From the cell containing the given text, extract its center point as (x, y) coordinate. 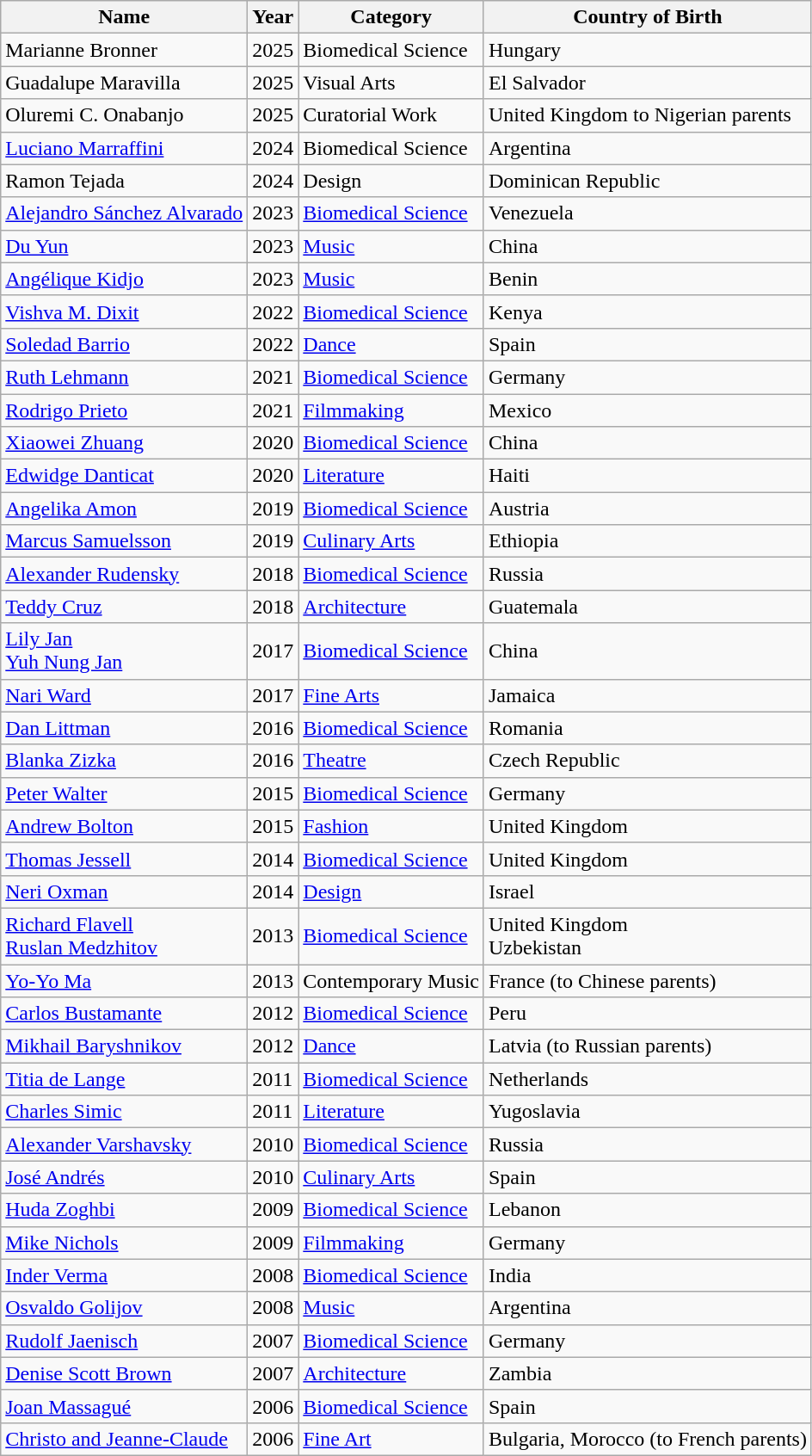
Austria (647, 509)
United KingdomUzbekistan (647, 936)
Vishva M. Dixit (124, 312)
El Salvador (647, 83)
Thomas Jessell (124, 859)
Joan Massagué (124, 1406)
United Kingdom to Nigerian parents (647, 115)
Fine Arts (391, 695)
Teddy Cruz (124, 607)
Mexico (647, 410)
Romania (647, 728)
Christo and Jeanne-Claude (124, 1439)
Carlos Bustamante (124, 1014)
Xiaowei Zhuang (124, 443)
Bulgaria, Morocco (to French parents) (647, 1439)
Nari Ward (124, 695)
Alexander Varshavsky (124, 1144)
Ramon Tejada (124, 181)
Guadalupe Maravilla (124, 83)
Blanka Zizka (124, 761)
Inder Verma (124, 1275)
Richard Flavell Ruslan Medzhitov (124, 936)
Lebanon (647, 1210)
Soledad Barrio (124, 344)
Marcus Samuelsson (124, 541)
Benin (647, 279)
India (647, 1275)
Year (274, 17)
Curatorial Work (391, 115)
Yo-Yo Ma (124, 980)
Fine Art (391, 1439)
Yugoslavia (647, 1112)
Oluremi C. Onabanjo (124, 115)
Latvia (to Russian parents) (647, 1046)
Du Yun (124, 246)
Luciano Marraffini (124, 148)
Contemporary Music (391, 980)
Denise Scott Brown (124, 1373)
Guatemala (647, 607)
José Andrés (124, 1177)
Charles Simic (124, 1112)
Andrew Bolton (124, 826)
Netherlands (647, 1079)
Ruth Lehmann (124, 377)
Kenya (647, 312)
Venezuela (647, 213)
Rodrigo Prieto (124, 410)
Peter Walter (124, 793)
Lily JanYuh Nung Jan (124, 651)
Category (391, 17)
Mikhail Baryshnikov (124, 1046)
Hungary (647, 50)
Neri Oxman (124, 891)
Ethiopia (647, 541)
Osvaldo Golijov (124, 1308)
Dominican Republic (647, 181)
Jamaica (647, 695)
Peru (647, 1014)
Rudolf Jaenisch (124, 1341)
Alejandro Sánchez Alvarado (124, 213)
Titia de Lange (124, 1079)
Dan Littman (124, 728)
Israel (647, 891)
Huda Zoghbi (124, 1210)
Visual Arts (391, 83)
Czech Republic (647, 761)
Zambia (647, 1373)
Haiti (647, 476)
Fashion (391, 826)
Name (124, 17)
Country of Birth (647, 17)
Edwidge Danticat (124, 476)
Angélique Kidjo (124, 279)
Angelika Amon (124, 509)
Alexander Rudensky (124, 574)
Theatre (391, 761)
Mike Nichols (124, 1243)
France (to Chinese parents) (647, 980)
Marianne Bronner (124, 50)
